Determine the (x, y) coordinate at the center of the cell enclosing the given text.  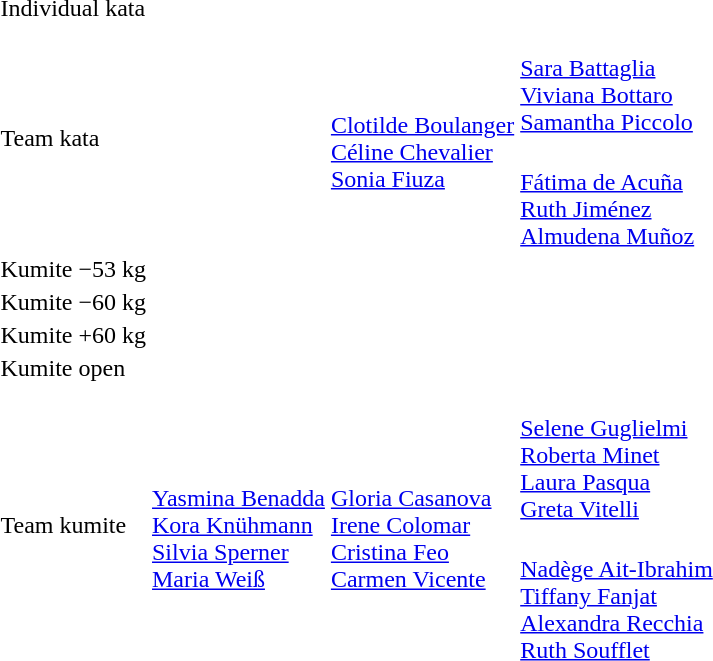
Clotilde BoulangerCéline ChevalierSonia Fiuza (422, 138)
